Identify which cell holds the provided text, then report its (x, y) central coordinate. 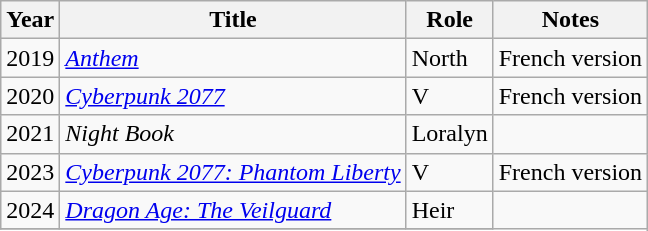
2020 (30, 96)
2023 (30, 172)
Role (450, 20)
Year (30, 20)
Night Book (233, 134)
Heir (450, 210)
2021 (30, 134)
Cyberpunk 2077 (233, 96)
Notes (570, 20)
North (450, 58)
Dragon Age: The Veilguard (233, 210)
Anthem (233, 58)
2024 (30, 210)
Cyberpunk 2077: Phantom Liberty (233, 172)
Title (233, 20)
2019 (30, 58)
Loralyn (450, 134)
